Determine the [x, y] coordinate at the center of the cell enclosing the given text.  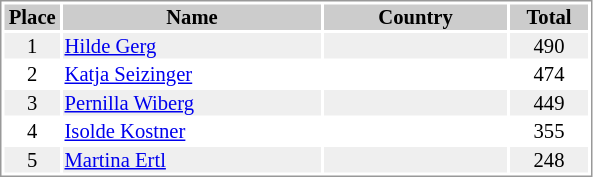
Martina Ertl [192, 160]
2 [32, 75]
Total [549, 17]
Hilde Gerg [192, 46]
Place [32, 17]
3 [32, 103]
449 [549, 103]
5 [32, 160]
4 [32, 131]
355 [549, 131]
Name [192, 17]
474 [549, 75]
490 [549, 46]
Country [416, 17]
Pernilla Wiberg [192, 103]
1 [32, 46]
Isolde Kostner [192, 131]
Katja Seizinger [192, 75]
248 [549, 160]
